Return the [X, Y] coordinate for the center point of the cell that contains the specified text.  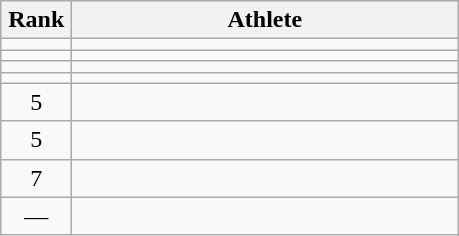
7 [36, 178]
Athlete [265, 20]
— [36, 216]
Rank [36, 20]
